Capture the cell that displays the provided text and extract its [x, y] central coordinate. 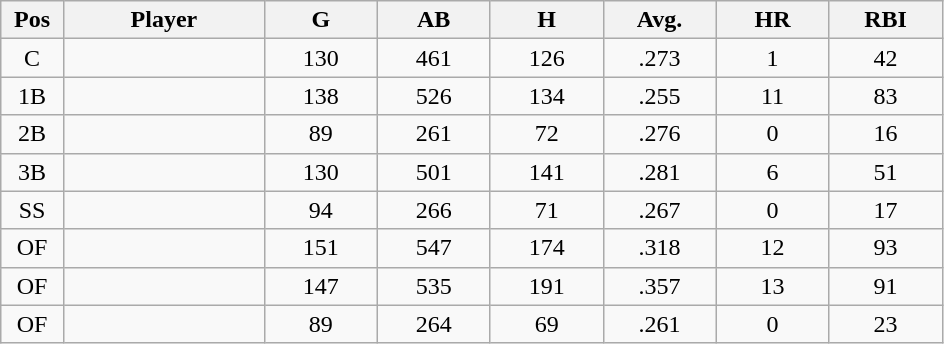
AB [434, 20]
191 [546, 286]
126 [546, 58]
6 [772, 172]
51 [886, 172]
461 [434, 58]
11 [772, 96]
83 [886, 96]
91 [886, 286]
HR [772, 20]
535 [434, 286]
3B [32, 172]
23 [886, 324]
261 [434, 134]
13 [772, 286]
.261 [660, 324]
17 [886, 210]
134 [546, 96]
42 [886, 58]
H [546, 20]
Player [164, 20]
Avg. [660, 20]
151 [320, 248]
1B [32, 96]
RBI [886, 20]
.276 [660, 134]
264 [434, 324]
71 [546, 210]
147 [320, 286]
Pos [32, 20]
12 [772, 248]
94 [320, 210]
174 [546, 248]
2B [32, 134]
526 [434, 96]
G [320, 20]
16 [886, 134]
93 [886, 248]
501 [434, 172]
141 [546, 172]
266 [434, 210]
138 [320, 96]
72 [546, 134]
.281 [660, 172]
547 [434, 248]
C [32, 58]
.357 [660, 286]
.318 [660, 248]
69 [546, 324]
SS [32, 210]
.255 [660, 96]
.273 [660, 58]
.267 [660, 210]
1 [772, 58]
